From the cell containing the given text, extract its center point as (x, y) coordinate. 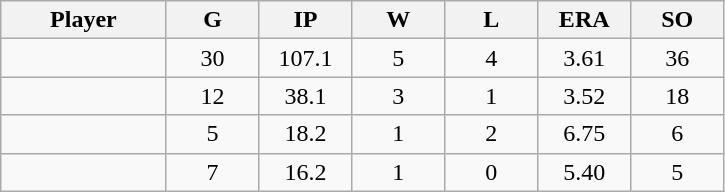
6.75 (584, 134)
107.1 (306, 58)
Player (84, 20)
3.61 (584, 58)
SO (678, 20)
3 (398, 96)
4 (492, 58)
30 (212, 58)
0 (492, 172)
6 (678, 134)
16.2 (306, 172)
5.40 (584, 172)
18 (678, 96)
IP (306, 20)
W (398, 20)
7 (212, 172)
L (492, 20)
38.1 (306, 96)
3.52 (584, 96)
12 (212, 96)
2 (492, 134)
ERA (584, 20)
G (212, 20)
36 (678, 58)
18.2 (306, 134)
